Return the (x, y) coordinate for the center point of the cell that contains the specified text.  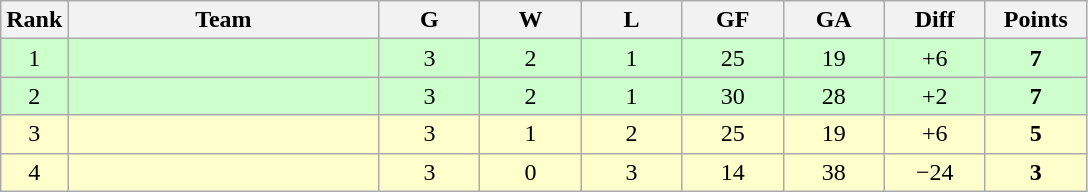
Diff (934, 20)
GF (732, 20)
G (430, 20)
38 (834, 172)
28 (834, 96)
4 (34, 172)
W (530, 20)
0 (530, 172)
Points (1036, 20)
Team (224, 20)
GA (834, 20)
5 (1036, 134)
−24 (934, 172)
14 (732, 172)
30 (732, 96)
Rank (34, 20)
L (632, 20)
+2 (934, 96)
